Return [x, y] of the center of cell containing provided text 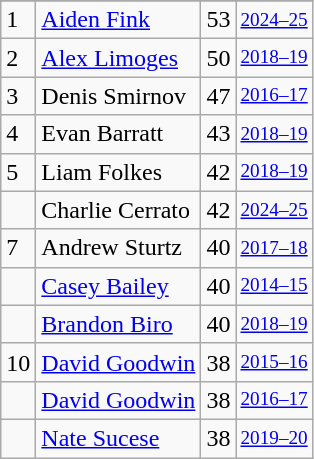
2015–16 [274, 362]
Brandon Biro [118, 324]
7 [18, 248]
2017–18 [274, 248]
1 [18, 20]
Aiden Fink [118, 20]
2019–20 [274, 438]
2014–15 [274, 286]
Evan Barratt [118, 134]
Alex Limoges [118, 58]
5 [18, 172]
Liam Folkes [118, 172]
Casey Bailey [118, 286]
Charlie Cerrato [118, 210]
53 [218, 20]
Denis Smirnov [118, 96]
Nate Sucese [118, 438]
43 [218, 134]
47 [218, 96]
Andrew Sturtz [118, 248]
3 [18, 96]
4 [18, 134]
10 [18, 362]
2 [18, 58]
50 [218, 58]
